Find where the given text appears and provide that cell's center as [x, y] coordinate. 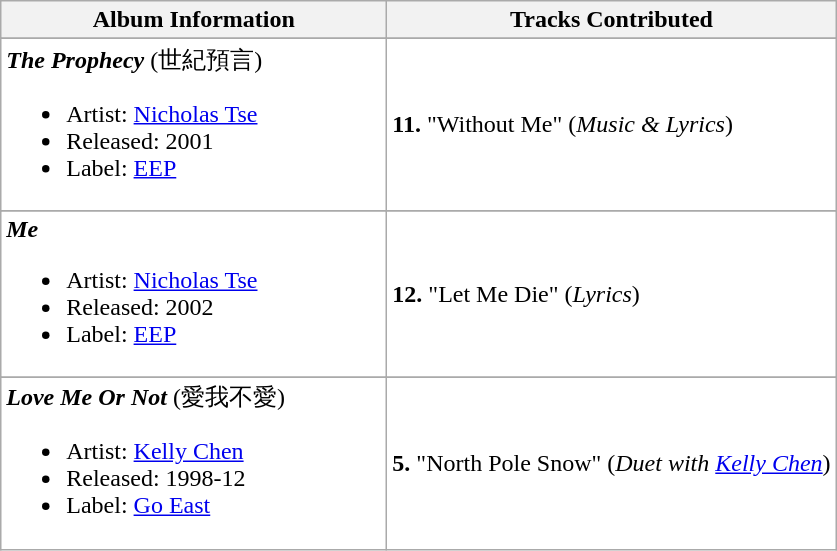
Album Information [194, 20]
MeArtist: Nicholas TseReleased: 2002Label: EEP [194, 294]
Love Me Or Not (愛我不愛)Artist: Kelly ChenReleased: 1998-12Label: Go East [194, 463]
The Prophecy (世紀預言)Artist: Nicholas TseReleased: 2001Label: EEP [194, 125]
12. "Let Me Die" (Lyrics) [612, 294]
5. "North Pole Snow" (Duet with Kelly Chen) [612, 463]
Tracks Contributed [612, 20]
11. "Without Me" (Music & Lyrics) [612, 125]
